Determine the (X, Y) coordinate at the center of the cell enclosing the given text.  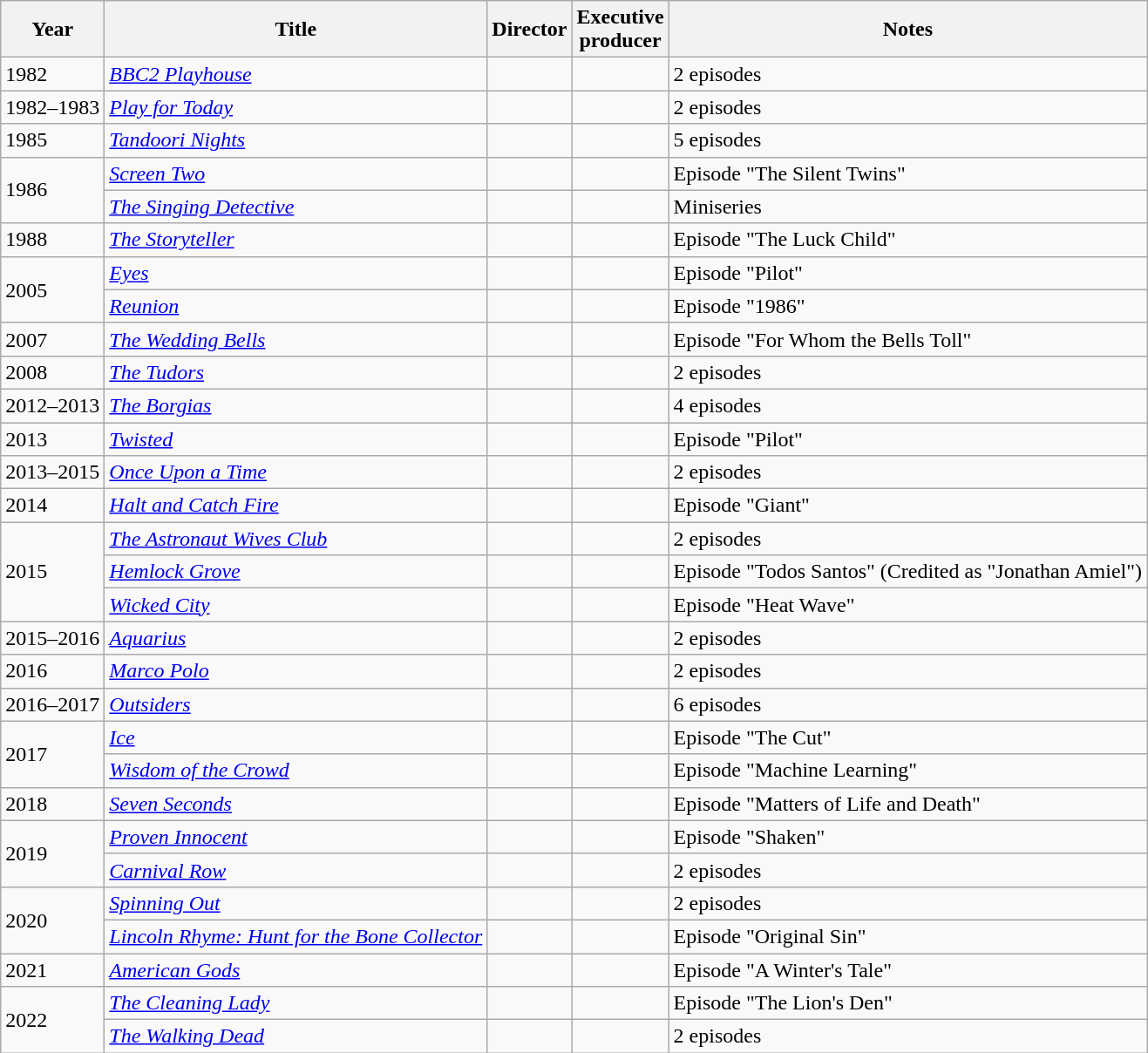
2015–2016 (52, 638)
1982–1983 (52, 107)
Episode "Original Sin" (908, 936)
Episode "Matters of Life and Death" (908, 804)
Episode "The Luck Child" (908, 240)
Twisted (296, 438)
The Wedding Bells (296, 339)
The Tudors (296, 372)
Marco Polo (296, 671)
2012–2013 (52, 405)
5 episodes (908, 140)
Episode "1986" (908, 306)
2013 (52, 438)
The Cleaning Lady (296, 1003)
2008 (52, 372)
Episode "Todos Santos" (Credited as "Jonathan Amiel") (908, 572)
2022 (52, 1020)
Lincoln Rhyme: Hunt for the Bone Collector (296, 936)
Director (530, 30)
Miniseries (908, 207)
1988 (52, 240)
Executiveproducer (621, 30)
2018 (52, 804)
Episode "Machine Learning" (908, 771)
Proven Innocent (296, 837)
Episode "The Cut" (908, 737)
Halt and Catch Fire (296, 506)
Episode "Heat Wave" (908, 605)
BBC2 Playhouse (296, 74)
Outsiders (296, 704)
Reunion (296, 306)
The Singing Detective (296, 207)
Spinning Out (296, 903)
Play for Today (296, 107)
1986 (52, 190)
The Borgias (296, 405)
2016 (52, 671)
2005 (52, 289)
6 episodes (908, 704)
Screen Two (296, 173)
American Gods (296, 970)
Eyes (296, 273)
Seven Seconds (296, 804)
1982 (52, 74)
2007 (52, 339)
2019 (52, 853)
2017 (52, 754)
Episode "For Whom the Bells Toll" (908, 339)
Carnival Row (296, 870)
The Astronaut Wives Club (296, 539)
Notes (908, 30)
Episode "A Winter's Tale" (908, 970)
2015 (52, 572)
Episode "The Lion's Den" (908, 1003)
2016–2017 (52, 704)
2014 (52, 506)
2013–2015 (52, 472)
Wicked City (296, 605)
Title (296, 30)
Year (52, 30)
Episode "The Silent Twins" (908, 173)
Wisdom of the Crowd (296, 771)
The Walking Dead (296, 1036)
2020 (52, 920)
4 episodes (908, 405)
1985 (52, 140)
Hemlock Grove (296, 572)
Episode "Shaken" (908, 837)
The Storyteller (296, 240)
Aquarius (296, 638)
Tandoori Nights (296, 140)
2021 (52, 970)
Ice (296, 737)
Episode "Giant" (908, 506)
Once Upon a Time (296, 472)
